Scan for the cell matching the given text and deliver its [x, y] coordinate at center. 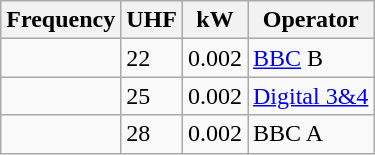
25 [152, 96]
kW [214, 20]
UHF [152, 20]
Digital 3&4 [311, 96]
28 [152, 134]
BBC B [311, 58]
22 [152, 58]
Operator [311, 20]
BBC A [311, 134]
Frequency [61, 20]
